Capture the cell that displays the provided text and extract its (X, Y) central coordinate. 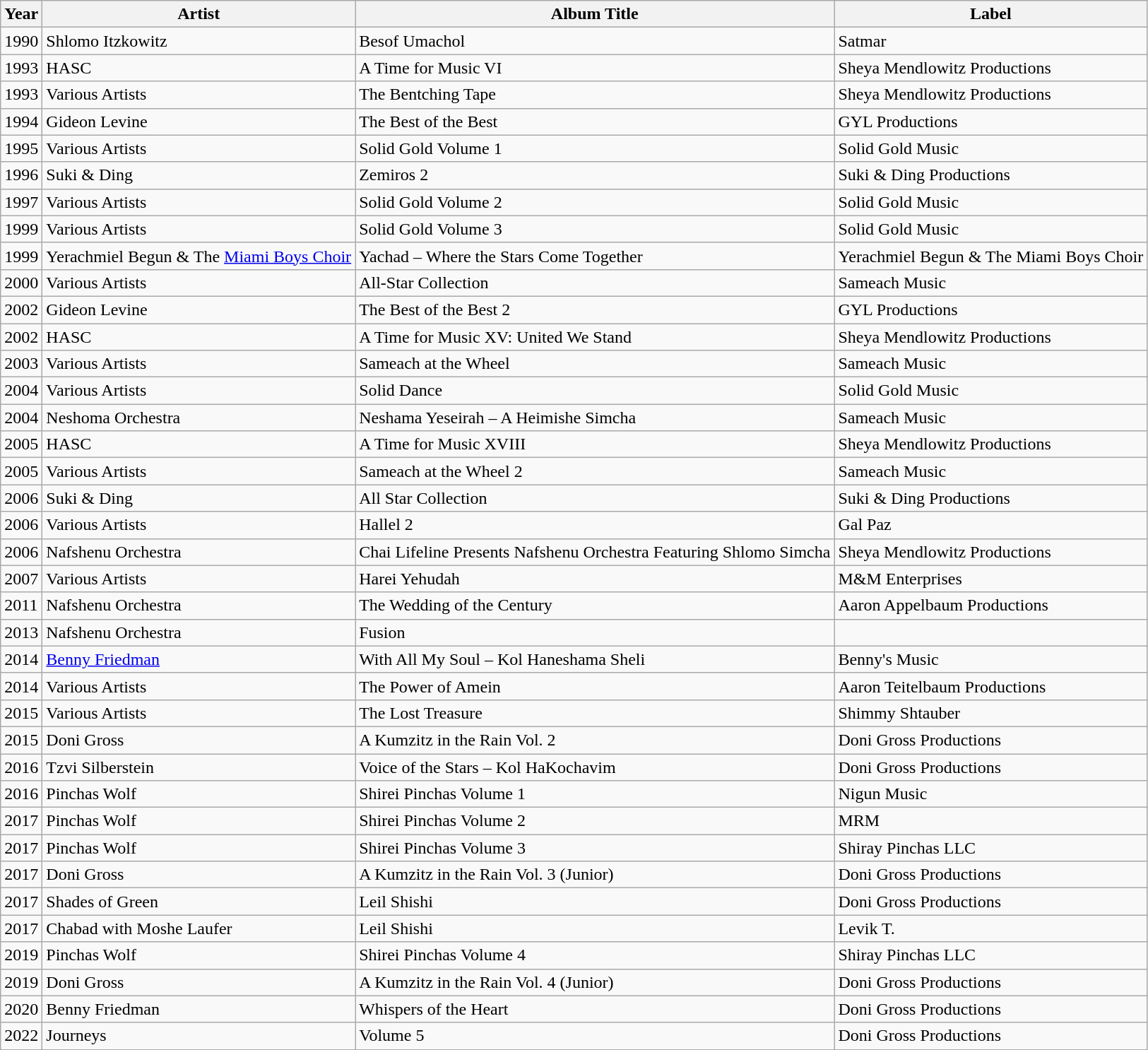
1995 (21, 148)
Benny's Music (990, 659)
A Kumzitz in the Rain Vol. 4 (Junior) (595, 982)
The Lost Treasure (595, 713)
Neshoma Orchestra (199, 418)
Artist (199, 14)
Chai Lifeline Presents Nafshenu Orchestra Featuring Shlomo Simcha (595, 552)
A Kumzitz in the Rain Vol. 2 (595, 740)
With All My Soul – Kol Haneshama Sheli (595, 659)
Shirei Pinchas Volume 4 (595, 955)
The Power of Amein (595, 686)
Solid Gold Volume 1 (595, 148)
Shades of Green (199, 902)
A Kumzitz in the Rain Vol. 3 (Junior) (595, 875)
Satmar (990, 41)
Chabad with Moshe Laufer (199, 928)
Harei Yehudah (595, 579)
1996 (21, 175)
Whispers of the Heart (595, 1009)
Sameach at the Wheel (595, 364)
Besof Umachol (595, 41)
Shirei Pinchas Volume 3 (595, 848)
Year (21, 14)
Volume 5 (595, 1036)
2011 (21, 606)
All Star Collection (595, 498)
A Time for Music XVIII (595, 444)
Solid Dance (595, 391)
Shirei Pinchas Volume 1 (595, 794)
2007 (21, 579)
Sameach at the Wheel 2 (595, 471)
Solid Gold Volume 2 (595, 202)
2020 (21, 1009)
Aaron Appelbaum Productions (990, 606)
2013 (21, 632)
Album Title (595, 14)
Label (990, 14)
Gal Paz (990, 525)
All-Star Collection (595, 283)
A Time for Music XV: United We Stand (595, 337)
Shimmy Shtauber (990, 713)
1997 (21, 202)
Nigun Music (990, 794)
2022 (21, 1036)
2003 (21, 364)
The Best of the Best (595, 122)
The Wedding of the Century (595, 606)
MRM (990, 821)
1990 (21, 41)
Shirei Pinchas Volume 2 (595, 821)
Zemiros 2 (595, 175)
Tzvi Silberstein (199, 767)
The Best of the Best 2 (595, 309)
Levik T. (990, 928)
Neshama Yeseirah – A Heimishe Simcha (595, 418)
Shlomo Itzkowitz (199, 41)
Voice of the Stars – Kol HaKochavim (595, 767)
Fusion (595, 632)
2000 (21, 283)
Solid Gold Volume 3 (595, 229)
A Time for Music VI (595, 68)
Journeys (199, 1036)
Yachad – Where the Stars Come Together (595, 256)
Aaron Teitelbaum Productions (990, 686)
The Bentching Tape (595, 95)
1994 (21, 122)
Hallel 2 (595, 525)
M&M Enterprises (990, 579)
